Determine the (x, y) coordinate at the center of the cell enclosing the given text.  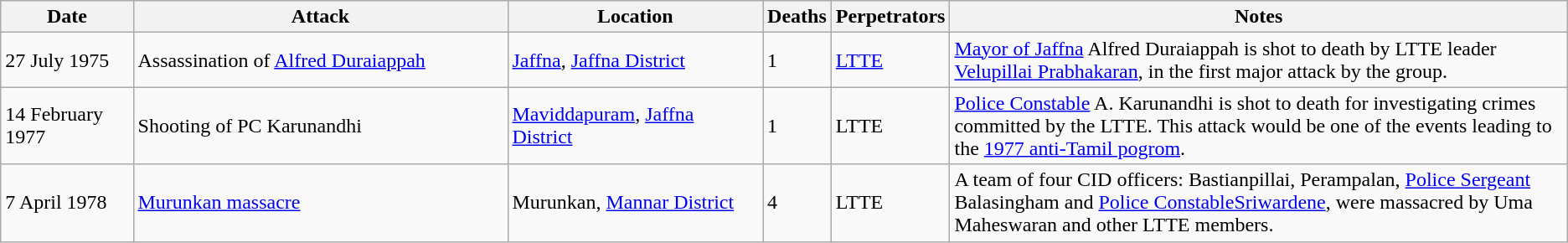
Murunkan massacre (320, 203)
Mayor of Jaffna Alfred Duraiappah is shot to death by LTTE leader Velupillai Prabhakaran, in the first major attack by the group. (1258, 60)
Deaths (797, 17)
Location (635, 17)
Notes (1258, 17)
Attack (320, 17)
Murunkan, Mannar District (635, 203)
Maviddapuram, Jaffna District (635, 126)
4 (797, 203)
Shooting of PC Karunandhi (320, 126)
Jaffna, Jaffna District (635, 60)
Assassination of Alfred Duraiappah (320, 60)
27 July 1975 (67, 60)
Date (67, 17)
7 April 1978 (67, 203)
Perpetrators (890, 17)
14 February 1977 (67, 126)
